Determine the (x, y) coordinate at the center of the cell enclosing the given text.  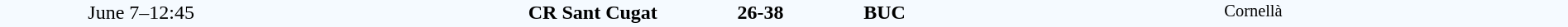
26-38 (760, 12)
CR Sant Cugat (470, 12)
Cornellà (1396, 13)
BUC (1043, 12)
June 7–12:45 (141, 13)
